From the cell containing the given text, extract its center point as (X, Y) coordinate. 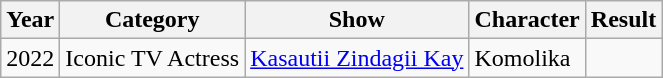
2022 (30, 58)
Iconic TV Actress (152, 58)
Result (623, 20)
Kasautii Zindagii Kay (357, 58)
Year (30, 20)
Category (152, 20)
Komolika (527, 58)
Show (357, 20)
Character (527, 20)
